Search for the cell housing the specified text and yield its [X, Y] center coordinate. 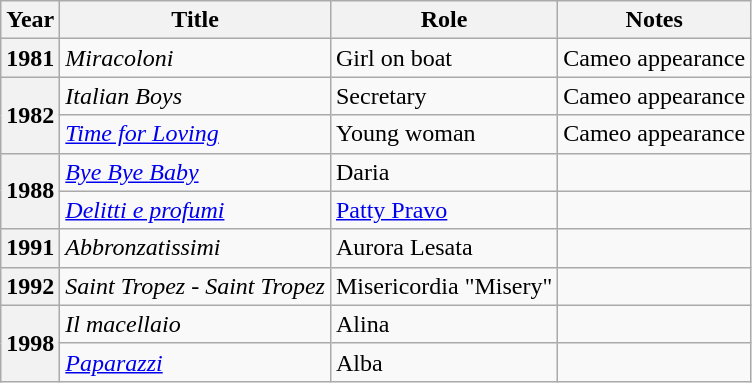
Abbronzatissimi [196, 248]
Title [196, 20]
1982 [30, 115]
Girl on boat [444, 58]
1988 [30, 191]
Miracoloni [196, 58]
1981 [30, 58]
Delitti e profumi [196, 210]
Aurora Lesata [444, 248]
Misericordia "Misery" [444, 286]
Italian Boys [196, 96]
Alba [444, 362]
Bye Bye Baby [196, 172]
1991 [30, 248]
Il macellaio [196, 324]
Role [444, 20]
Daria [444, 172]
Young woman [444, 134]
Saint Tropez - Saint Tropez [196, 286]
Alina [444, 324]
1998 [30, 343]
Patty Pravo [444, 210]
Year [30, 20]
Secretary [444, 96]
1992 [30, 286]
Paparazzi [196, 362]
Notes [654, 20]
Time for Loving [196, 134]
